Locate the cell with the specified text and output its [X, Y] center coordinate. 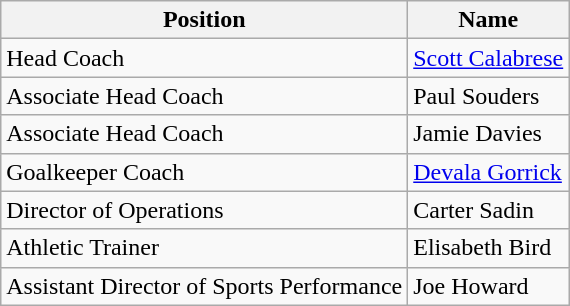
Joe Howard [488, 286]
Elisabeth Bird [488, 248]
Jamie Davies [488, 134]
Goalkeeper Coach [204, 172]
Paul Souders [488, 96]
Scott Calabrese [488, 58]
Athletic Trainer [204, 248]
Devala Gorrick [488, 172]
Name [488, 20]
Assistant Director of Sports Performance [204, 286]
Position [204, 20]
Carter Sadin [488, 210]
Director of Operations [204, 210]
Head Coach [204, 58]
